Identify which cell holds the provided text, then report its (X, Y) central coordinate. 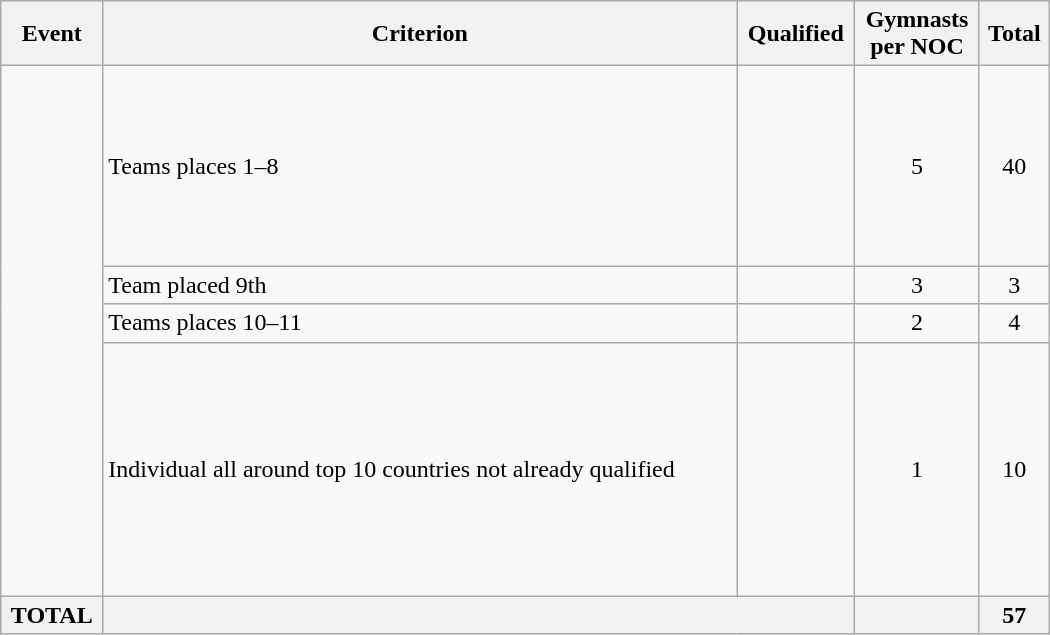
Teams places 1–8 (420, 166)
40 (1014, 166)
Event (52, 34)
Total (1014, 34)
Gymnasts per NOC (918, 34)
Individual all around top 10 countries not already qualified (420, 469)
Teams places 10–11 (420, 323)
5 (918, 166)
Team placed 9th (420, 285)
4 (1014, 323)
57 (1014, 615)
TOTAL (52, 615)
1 (918, 469)
2 (918, 323)
10 (1014, 469)
Criterion (420, 34)
Qualified (796, 34)
